Locate the cell with the specified text and output its [X, Y] center coordinate. 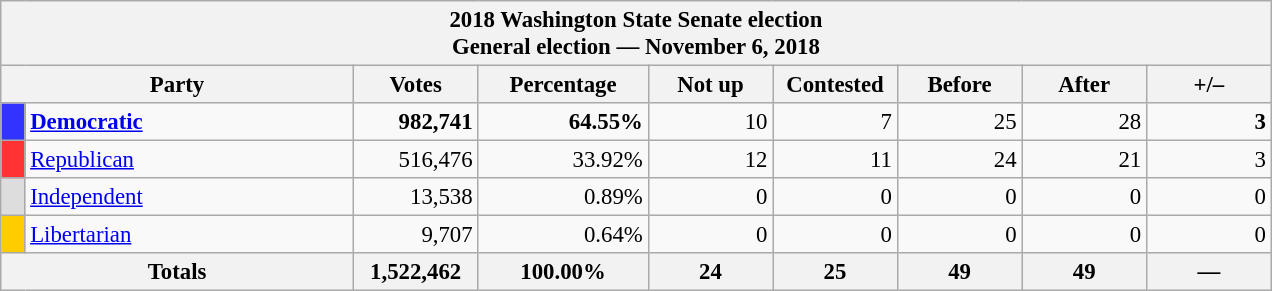
28 [1084, 122]
21 [1084, 160]
2018 Washington State Senate electionGeneral election — November 6, 2018 [636, 34]
11 [836, 160]
Independent [189, 197]
12 [710, 160]
9,707 [416, 235]
10 [710, 122]
64.55% [563, 122]
Before [960, 85]
Democratic [189, 122]
Republican [189, 160]
Votes [416, 85]
33.92% [563, 160]
Party [178, 85]
516,476 [416, 160]
After [1084, 85]
Percentage [563, 85]
25 [960, 122]
0.64% [563, 235]
Libertarian [189, 235]
982,741 [416, 122]
13,538 [416, 197]
7 [836, 122]
0.89% [563, 197]
+/– [1208, 85]
24 [960, 160]
Contested [836, 85]
Not up [710, 85]
